Return [X, Y] of the center of cell containing provided text 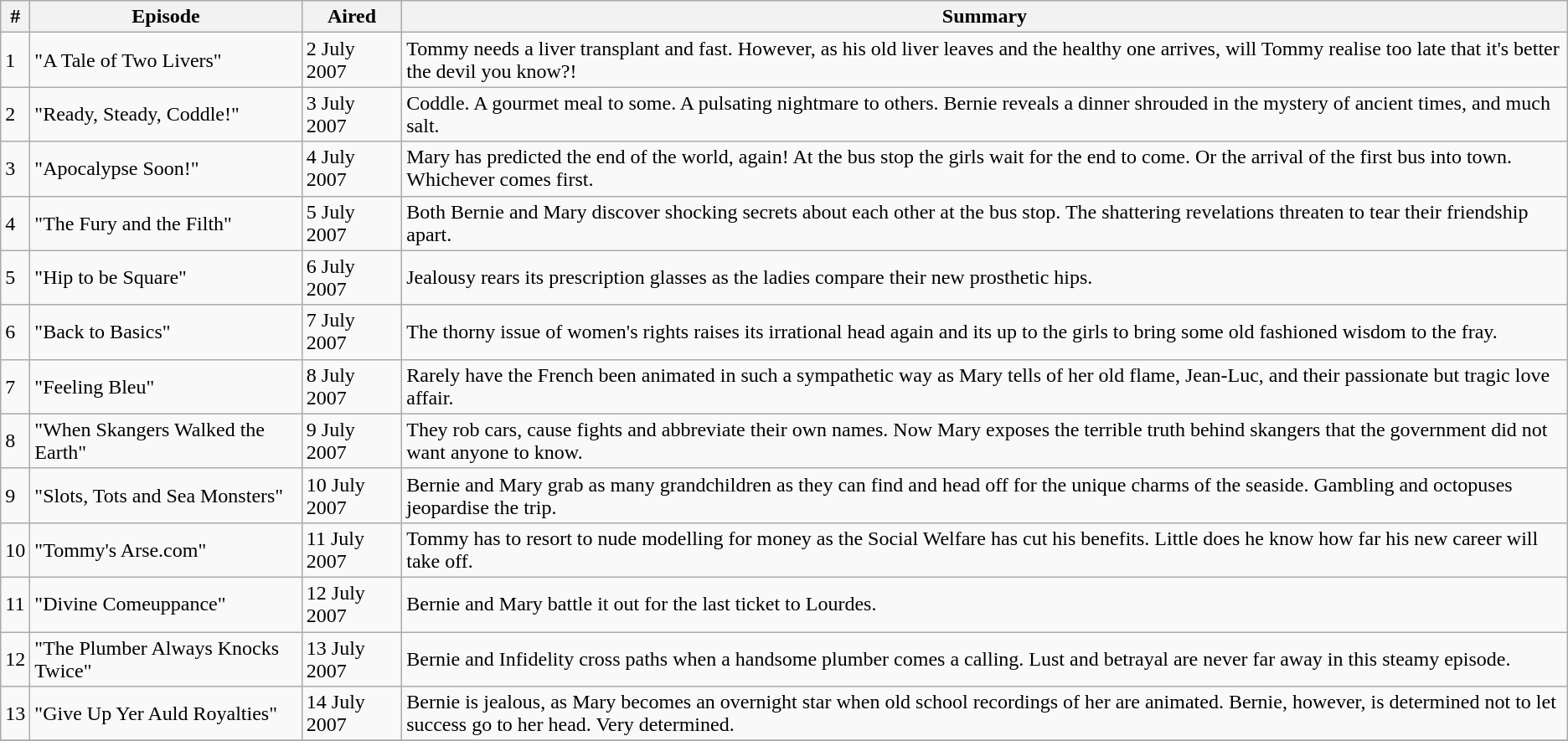
"The Fury and the Filth" [166, 223]
Both Bernie and Mary discover shocking secrets about each other at the bus stop. The shattering revelations threaten to tear their friendship apart. [985, 223]
Summary [985, 17]
Bernie and Infidelity cross paths when a handsome plumber comes a calling. Lust and betrayal are never far away in this steamy episode. [985, 658]
12 [15, 658]
Episode [166, 17]
4 July 2007 [352, 169]
12 July 2007 [352, 605]
"Apocalypse Soon!" [166, 169]
13 [15, 713]
"Back to Basics" [166, 332]
Coddle. A gourmet meal to some. A pulsating nightmare to others. Bernie reveals a dinner shrouded in the mystery of ancient times, and much salt. [985, 114]
2 July 2007 [352, 60]
Jealousy rears its prescription glasses as the ladies compare their new prosthetic hips. [985, 278]
6 [15, 332]
11 [15, 605]
"Feeling Bleu" [166, 387]
"Ready, Steady, Coddle!" [166, 114]
14 July 2007 [352, 713]
10 [15, 549]
Tommy has to resort to nude modelling for money as the Social Welfare has cut his benefits. Little does he know how far his new career will take off. [985, 549]
"Give Up Yer Auld Royalties" [166, 713]
9 [15, 496]
5 July 2007 [352, 223]
"Slots, Tots and Sea Monsters" [166, 496]
9 July 2007 [352, 440]
Rarely have the French been animated in such a sympathetic way as Mary tells of her old flame, Jean-Luc, and their passionate but tragic love affair. [985, 387]
5 [15, 278]
1 [15, 60]
"Tommy's Arse.com" [166, 549]
10 July 2007 [352, 496]
Bernie and Mary battle it out for the last ticket to Lourdes. [985, 605]
8 July 2007 [352, 387]
Aired [352, 17]
4 [15, 223]
7 July 2007 [352, 332]
"A Tale of Two Livers" [166, 60]
3 [15, 169]
8 [15, 440]
3 July 2007 [352, 114]
7 [15, 387]
"Divine Comeuppance" [166, 605]
6 July 2007 [352, 278]
2 [15, 114]
The thorny issue of women's rights raises its irrational head again and its up to the girls to bring some old fashioned wisdom to the fray. [985, 332]
"Hip to be Square" [166, 278]
11 July 2007 [352, 549]
13 July 2007 [352, 658]
"The Plumber Always Knocks Twice" [166, 658]
"When Skangers Walked the Earth" [166, 440]
# [15, 17]
